Detect which cell encompasses the target text, then output its (x, y) center coordinate. 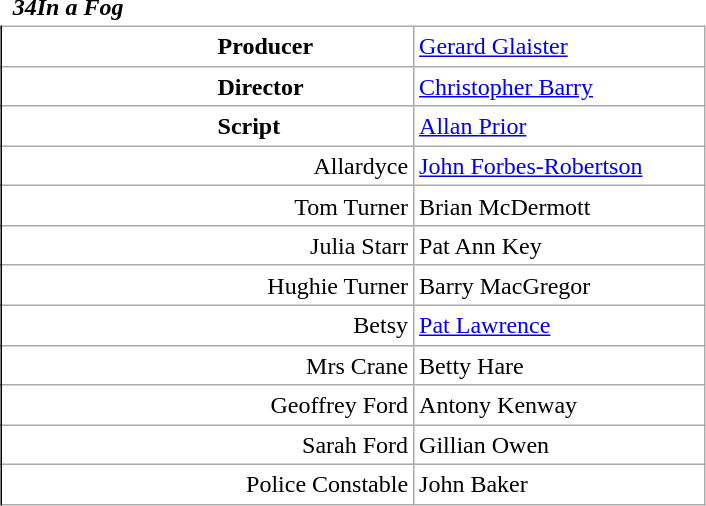
Allan Prior (560, 126)
Allardyce (208, 166)
Pat Lawrence (560, 325)
Julia Starr (208, 246)
Betsy (208, 325)
Gillian Owen (560, 445)
Sarah Ford (208, 445)
Christopher Barry (560, 86)
Script (208, 126)
John Baker (560, 485)
Producer (208, 46)
Betty Hare (560, 365)
Pat Ann Key (560, 246)
John Forbes-Robertson (560, 166)
Barry MacGregor (560, 285)
Director (208, 86)
Police Constable (208, 485)
Gerard Glaister (560, 46)
Geoffrey Ford (208, 405)
Hughie Turner (208, 285)
Antony Kenway (560, 405)
Tom Turner (208, 206)
Brian McDermott (560, 206)
Mrs Crane (208, 365)
